For the text-containing cell, return its midpoint in [x, y] coordinate format. 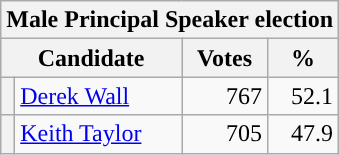
47.9 [304, 134]
52.1 [304, 96]
Derek Wall [98, 96]
767 [225, 96]
Candidate [92, 58]
Votes [225, 58]
Male Principal Speaker election [170, 20]
Keith Taylor [98, 134]
% [304, 58]
705 [225, 134]
